Output the (X, Y) coordinate of the center of the cell containing the given text.  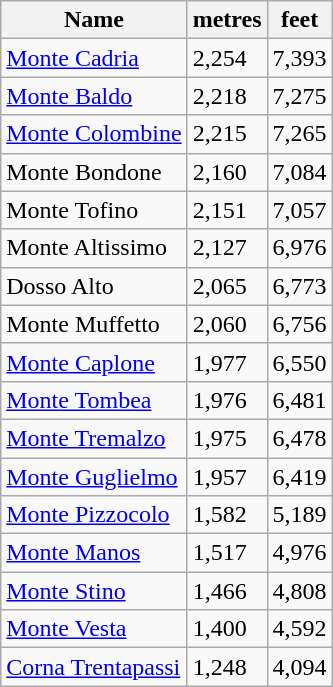
1,517 (227, 553)
4,808 (300, 591)
7,393 (300, 58)
feet (300, 20)
6,550 (300, 362)
2,218 (227, 96)
4,592 (300, 629)
Monte Bondone (94, 172)
1,248 (227, 667)
Name (94, 20)
6,773 (300, 286)
Monte Colombine (94, 134)
4,094 (300, 667)
6,481 (300, 400)
7,057 (300, 210)
7,265 (300, 134)
Monte Manos (94, 553)
2,060 (227, 324)
2,151 (227, 210)
Monte Tombea (94, 400)
1,466 (227, 591)
6,419 (300, 477)
1,957 (227, 477)
6,478 (300, 438)
Monte Vesta (94, 629)
1,976 (227, 400)
Monte Altissimo (94, 248)
Monte Baldo (94, 96)
1,975 (227, 438)
metres (227, 20)
Monte Pizzocolo (94, 515)
7,084 (300, 172)
2,160 (227, 172)
Monte Cadria (94, 58)
4,976 (300, 553)
1,582 (227, 515)
1,977 (227, 362)
7,275 (300, 96)
2,215 (227, 134)
6,976 (300, 248)
Corna Trentapassi (94, 667)
2,127 (227, 248)
Monte Muffetto (94, 324)
2,065 (227, 286)
1,400 (227, 629)
Monte Tofino (94, 210)
6,756 (300, 324)
Monte Tremalzo (94, 438)
2,254 (227, 58)
Monte Caplone (94, 362)
Dosso Alto (94, 286)
Monte Stino (94, 591)
5,189 (300, 515)
Monte Guglielmo (94, 477)
